Return (x, y) of the center of cell containing provided text 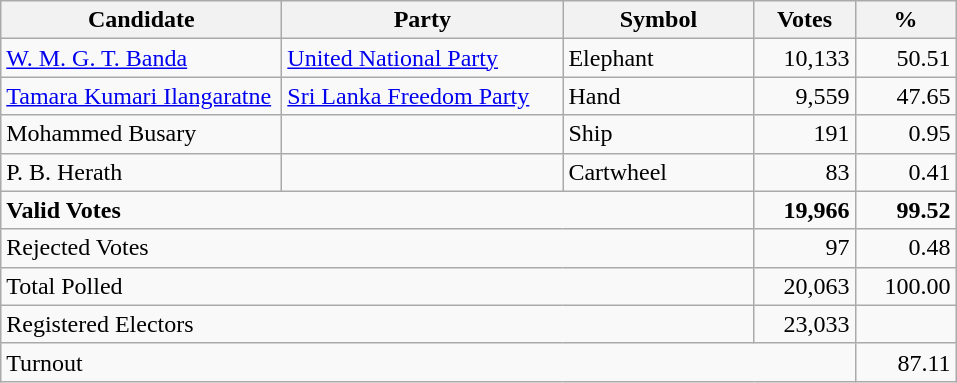
Total Polled (378, 286)
Rejected Votes (378, 248)
97 (804, 248)
Sri Lanka Freedom Party (422, 96)
50.51 (906, 58)
Symbol (658, 20)
83 (804, 172)
87.11 (906, 362)
0.48 (906, 248)
9,559 (804, 96)
Turnout (428, 362)
Cartwheel (658, 172)
99.52 (906, 210)
% (906, 20)
20,063 (804, 286)
Party (422, 20)
100.00 (906, 286)
10,133 (804, 58)
47.65 (906, 96)
Ship (658, 134)
W. M. G. T. Banda (142, 58)
Elephant (658, 58)
0.95 (906, 134)
191 (804, 134)
Votes (804, 20)
0.41 (906, 172)
United National Party (422, 58)
19,966 (804, 210)
Mohammed Busary (142, 134)
Valid Votes (378, 210)
Hand (658, 96)
23,033 (804, 324)
Tamara Kumari Ilangaratne (142, 96)
Registered Electors (378, 324)
P. B. Herath (142, 172)
Candidate (142, 20)
